For the text-containing cell, return its midpoint in (X, Y) coordinate format. 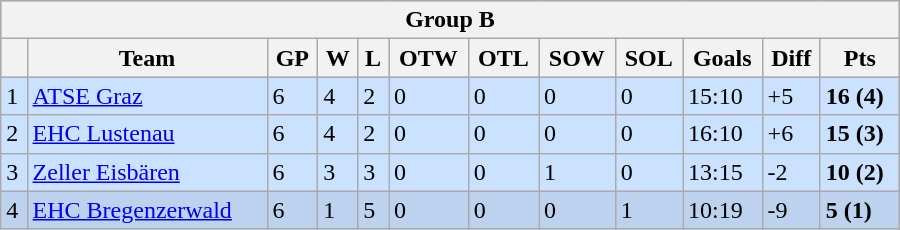
10 (2) (860, 172)
16 (4) (860, 96)
W (338, 58)
SOL (648, 58)
Pts (860, 58)
Team (147, 58)
Goals (722, 58)
EHC Lustenau (147, 134)
SOW (578, 58)
Group B (450, 20)
OTL (503, 58)
GP (292, 58)
L (374, 58)
+6 (791, 134)
-2 (791, 172)
16:10 (722, 134)
15 (3) (860, 134)
+5 (791, 96)
Zeller Eisbären (147, 172)
Diff (791, 58)
5 (1) (860, 210)
ATSE Graz (147, 96)
OTW (429, 58)
15:10 (722, 96)
5 (374, 210)
-9 (791, 210)
EHC Bregenzerwald (147, 210)
13:15 (722, 172)
10:19 (722, 210)
